Provide the (x, y) coordinate of the cell's center where the given text is located.  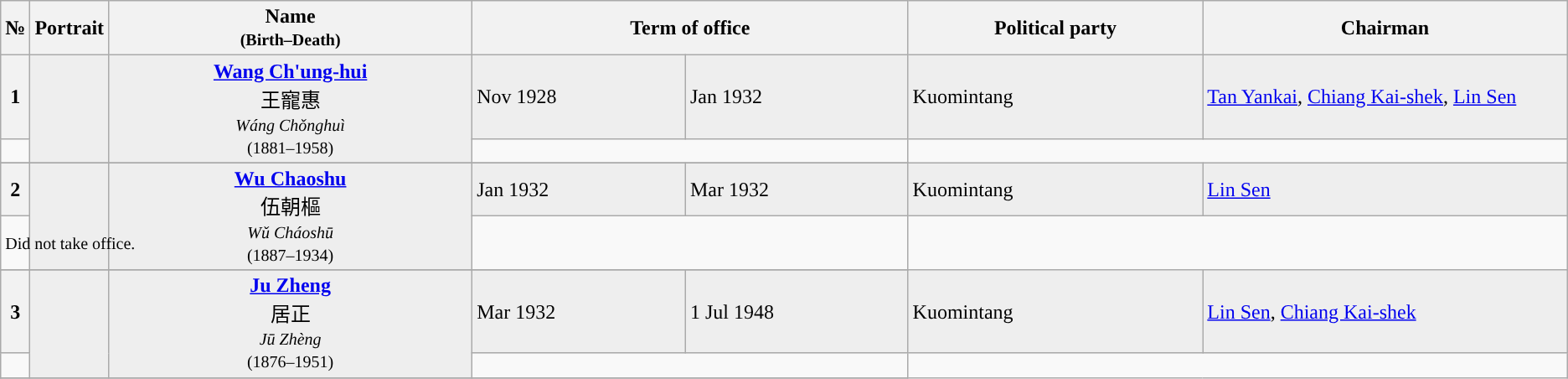
Lin Sen, Chiang Kai-shek (1385, 312)
Term of office (690, 29)
Portrait (70, 29)
Tan Yankai, Chiang Kai-shek, Lin Sen (1385, 97)
Chairman (1385, 29)
2 (15, 189)
Did not take office. (454, 243)
Wu Chaoshu伍朝樞Wǔ Cháoshū(1887–1934) (291, 216)
1 Jul 1948 (797, 312)
Ju Zheng居正Jū Zhèng(1876–1951) (291, 324)
Wang Ch'ung-hui王寵惠Wáng Chǒnghuì(1881–1958) (291, 109)
3 (15, 312)
Lin Sen (1385, 189)
Political party (1055, 29)
№ (15, 29)
Name(Birth–Death) (291, 29)
1 (15, 97)
Nov 1928 (580, 97)
